Detect which cell encompasses the target text, then output its (x, y) center coordinate. 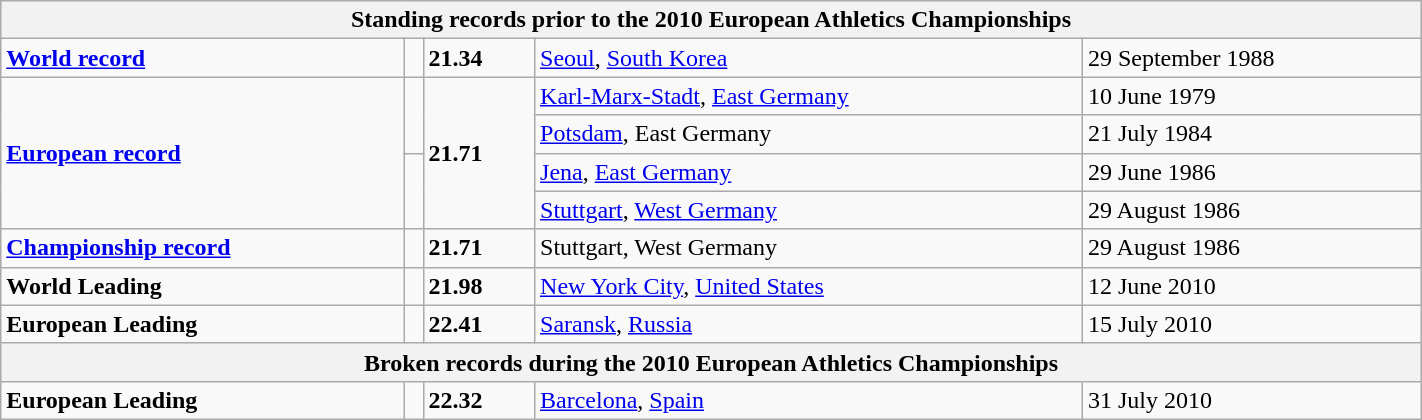
Jena, East Germany (809, 172)
New York City, United States (809, 286)
31 July 2010 (1252, 400)
Broken records during the 2010 European Athletics Championships (711, 362)
Seoul, South Korea (809, 58)
World Leading (202, 286)
World record (202, 58)
21.34 (478, 58)
Karl-Marx-Stadt, East Germany (809, 96)
Standing records prior to the 2010 European Athletics Championships (711, 20)
European record (202, 153)
Potsdam, East Germany (809, 134)
Saransk, Russia (809, 324)
29 June 1986 (1252, 172)
Championship record (202, 248)
15 July 2010 (1252, 324)
21 July 1984 (1252, 134)
Barcelona, Spain (809, 400)
29 September 1988 (1252, 58)
21.98 (478, 286)
22.41 (478, 324)
22.32 (478, 400)
10 June 1979 (1252, 96)
12 June 2010 (1252, 286)
